Find where the given text appears and provide that cell's center as [X, Y] coordinate. 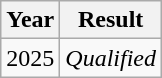
Qualified [111, 58]
Year [30, 20]
2025 [30, 58]
Result [111, 20]
